From the cell containing the given text, extract its center point as (X, Y) coordinate. 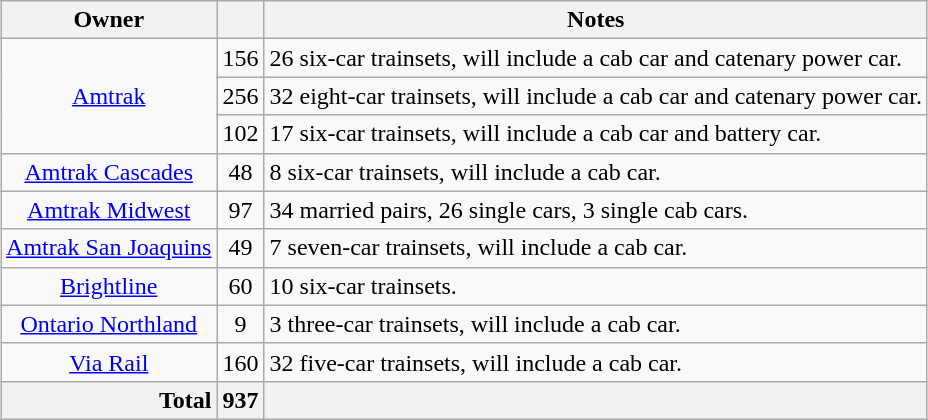
Via Rail (109, 362)
48 (240, 172)
Amtrak (109, 96)
32 five-car trainsets, will include a cab car. (596, 362)
Brightline (109, 286)
Owner (109, 20)
937 (240, 400)
34 married pairs, 26 single cars, 3 single cab cars. (596, 210)
17 six-car trainsets, will include a cab car and battery car. (596, 134)
7 seven-car trainsets, will include a cab car. (596, 248)
26 six-car trainsets, will include a cab car and catenary power car. (596, 58)
9 (240, 324)
Notes (596, 20)
102 (240, 134)
Amtrak Midwest (109, 210)
256 (240, 96)
160 (240, 362)
156 (240, 58)
8 six-car trainsets, will include a cab car. (596, 172)
Amtrak Cascades (109, 172)
Amtrak San Joaquins (109, 248)
Ontario Northland (109, 324)
49 (240, 248)
10 six-car trainsets. (596, 286)
32 eight-car trainsets, will include a cab car and catenary power car. (596, 96)
97 (240, 210)
Total (109, 400)
60 (240, 286)
3 three-car trainsets, will include a cab car. (596, 324)
